Find where the given text appears and provide that cell's center as (x, y) coordinate. 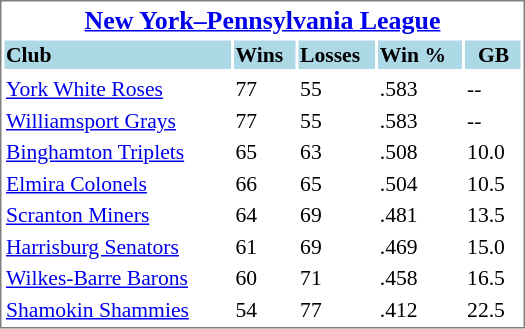
Losses (338, 54)
.508 (420, 152)
Shamokin Shammies (117, 310)
.458 (420, 278)
Binghamton Triplets (117, 152)
Wins (265, 54)
Harrisburg Senators (117, 246)
Scranton Miners (117, 215)
.412 (420, 310)
GB (494, 54)
10.0 (494, 152)
16.5 (494, 278)
Club (117, 54)
66 (265, 184)
15.0 (494, 246)
63 (338, 152)
.504 (420, 184)
New York–Pennsylvania League (262, 20)
64 (265, 215)
Williamsport Grays (117, 120)
60 (265, 278)
22.5 (494, 310)
Elmira Colonels (117, 184)
.469 (420, 246)
10.5 (494, 184)
Wilkes-Barre Barons (117, 278)
Win % (420, 54)
13.5 (494, 215)
61 (265, 246)
York White Roses (117, 89)
71 (338, 278)
.481 (420, 215)
54 (265, 310)
